Detect which cell encompasses the target text, then output its [X, Y] center coordinate. 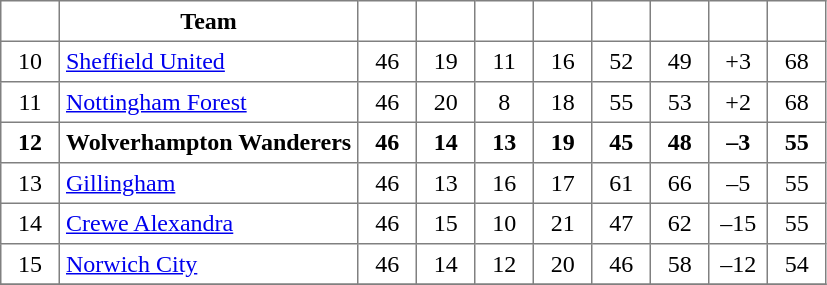
18 [562, 102]
Crewe Alexandra [208, 223]
Team [208, 21]
45 [621, 142]
Gillingham [208, 183]
58 [679, 264]
Wolverhampton Wanderers [208, 142]
+2 [738, 102]
48 [679, 142]
–3 [738, 142]
–15 [738, 223]
66 [679, 183]
+3 [738, 61]
21 [562, 223]
49 [679, 61]
62 [679, 223]
52 [621, 61]
17 [562, 183]
Sheffield United [208, 61]
61 [621, 183]
54 [796, 264]
Norwich City [208, 264]
–12 [738, 264]
–5 [738, 183]
47 [621, 223]
53 [679, 102]
8 [504, 102]
Nottingham Forest [208, 102]
